Search for the cell housing the specified text and yield its (x, y) center coordinate. 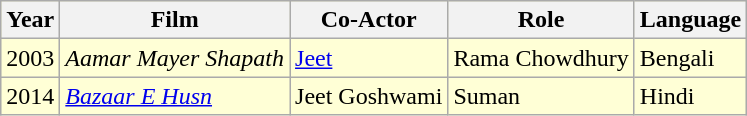
Suman (541, 96)
Bengali (690, 58)
2003 (30, 58)
Aamar Mayer Shapath (175, 58)
Co-Actor (369, 20)
2014 (30, 96)
Role (541, 20)
Rama Chowdhury (541, 58)
Language (690, 20)
Film (175, 20)
Year (30, 20)
Jeet Goshwami (369, 96)
Jeet (369, 58)
Bazaar E Husn (175, 96)
Hindi (690, 96)
